Provide the [X, Y] coordinate of the cell's center where the given text is located.  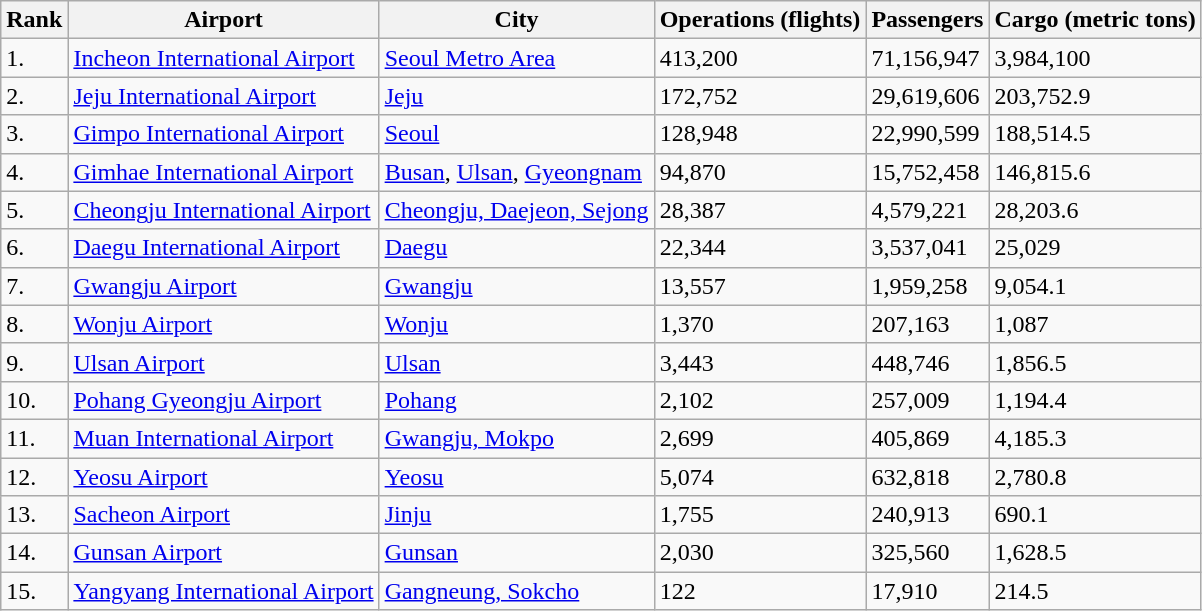
Rank [34, 20]
6. [34, 248]
Wonju Airport [224, 324]
3,537,041 [928, 248]
9. [34, 362]
1,370 [760, 324]
2,030 [760, 553]
15. [34, 591]
28,203.6 [1095, 210]
71,156,947 [928, 58]
Jinju [516, 515]
207,163 [928, 324]
Yangyang International Airport [224, 591]
11. [34, 438]
Operations (flights) [760, 20]
5. [34, 210]
14. [34, 553]
2. [34, 96]
4. [34, 172]
325,560 [928, 553]
Pohang [516, 400]
Jeju [516, 96]
Sacheon Airport [224, 515]
Yeosu [516, 477]
Gwangju, Mokpo [516, 438]
257,009 [928, 400]
Gunsan Airport [224, 553]
7. [34, 286]
Gunsan [516, 553]
632,818 [928, 477]
Gimhae International Airport [224, 172]
13,557 [760, 286]
10. [34, 400]
Airport [224, 20]
Wonju [516, 324]
94,870 [760, 172]
29,619,606 [928, 96]
Pohang Gyeongju Airport [224, 400]
Cheongju International Airport [224, 210]
Muan International Airport [224, 438]
1,087 [1095, 324]
146,815.6 [1095, 172]
25,029 [1095, 248]
4,579,221 [928, 210]
1. [34, 58]
188,514.5 [1095, 134]
Gimpo International Airport [224, 134]
413,200 [760, 58]
Cargo (metric tons) [1095, 20]
2,699 [760, 438]
690.1 [1095, 515]
Seoul Metro Area [516, 58]
Ulsan Airport [224, 362]
15,752,458 [928, 172]
Seoul [516, 134]
214.5 [1095, 591]
22,990,599 [928, 134]
122 [760, 591]
4,185.3 [1095, 438]
Daegu [516, 248]
13. [34, 515]
128,948 [760, 134]
Daegu International Airport [224, 248]
3. [34, 134]
Incheon International Airport [224, 58]
Jeju International Airport [224, 96]
17,910 [928, 591]
2,102 [760, 400]
City [516, 20]
Gangneung, Sokcho [516, 591]
172,752 [760, 96]
Gwangju [516, 286]
3,984,100 [1095, 58]
8. [34, 324]
12. [34, 477]
1,194.4 [1095, 400]
240,913 [928, 515]
1,628.5 [1095, 553]
1,959,258 [928, 286]
28,387 [760, 210]
Ulsan [516, 362]
5,074 [760, 477]
448,746 [928, 362]
Gwangju Airport [224, 286]
3,443 [760, 362]
22,344 [760, 248]
203,752.9 [1095, 96]
Yeosu Airport [224, 477]
1,755 [760, 515]
1,856.5 [1095, 362]
Busan, Ulsan, Gyeongnam [516, 172]
Passengers [928, 20]
405,869 [928, 438]
9,054.1 [1095, 286]
Cheongju, Daejeon, Sejong [516, 210]
2,780.8 [1095, 477]
